Output the (X, Y) coordinate of the center of the cell containing the given text.  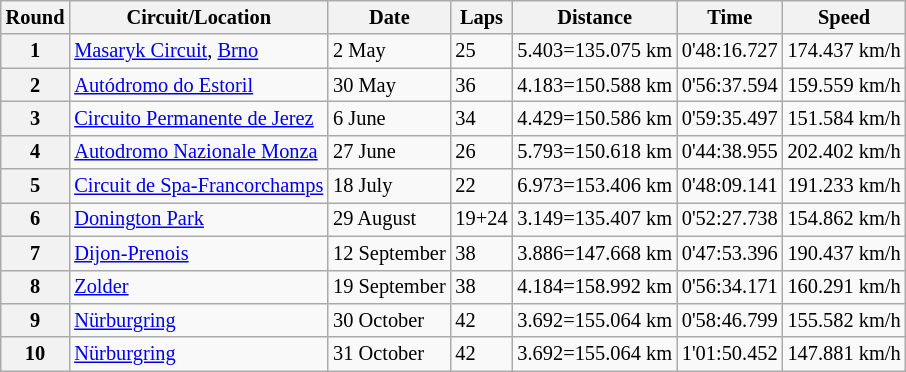
Masaryk Circuit, Brno (198, 51)
202.402 km/h (844, 152)
29 August (389, 219)
2 (36, 85)
12 September (389, 253)
0'56:37.594 (730, 85)
19 September (389, 287)
147.881 km/h (844, 354)
0'52:27.738 (730, 219)
7 (36, 253)
1 (36, 51)
3 (36, 118)
31 October (389, 354)
6.973=153.406 km (594, 186)
Laps (482, 17)
154.862 km/h (844, 219)
4.183=150.588 km (594, 85)
159.559 km/h (844, 85)
22 (482, 186)
26 (482, 152)
191.233 km/h (844, 186)
Autodromo Nazionale Monza (198, 152)
8 (36, 287)
160.291 km/h (844, 287)
30 May (389, 85)
5.793=150.618 km (594, 152)
3.149=135.407 km (594, 219)
Time (730, 17)
3.886=147.668 km (594, 253)
10 (36, 354)
9 (36, 320)
0'48:09.141 (730, 186)
Date (389, 17)
0'56:34.171 (730, 287)
5 (36, 186)
18 July (389, 186)
0'47:53.396 (730, 253)
Dijon-Prenois (198, 253)
Circuit de Spa-Francorchamps (198, 186)
Circuit/Location (198, 17)
4.184=158.992 km (594, 287)
5.403=135.075 km (594, 51)
4.429=150.586 km (594, 118)
0'58:46.799 (730, 320)
0'44:38.955 (730, 152)
4 (36, 152)
30 October (389, 320)
34 (482, 118)
2 May (389, 51)
19+24 (482, 219)
Distance (594, 17)
190.437 km/h (844, 253)
1'01:50.452 (730, 354)
0'48:16.727 (730, 51)
151.584 km/h (844, 118)
6 (36, 219)
174.437 km/h (844, 51)
Round (36, 17)
Donington Park (198, 219)
Circuito Permanente de Jerez (198, 118)
6 June (389, 118)
27 June (389, 152)
155.582 km/h (844, 320)
0'59:35.497 (730, 118)
Autódromo do Estoril (198, 85)
36 (482, 85)
Speed (844, 17)
Zolder (198, 287)
25 (482, 51)
